Find where the given text appears and provide that cell's center as [x, y] coordinate. 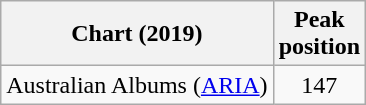
Chart (2019) [137, 34]
Australian Albums (ARIA) [137, 85]
147 [319, 85]
Peakposition [319, 34]
